Extract the (X, Y) coordinate from the center of the cell holding the provided text.  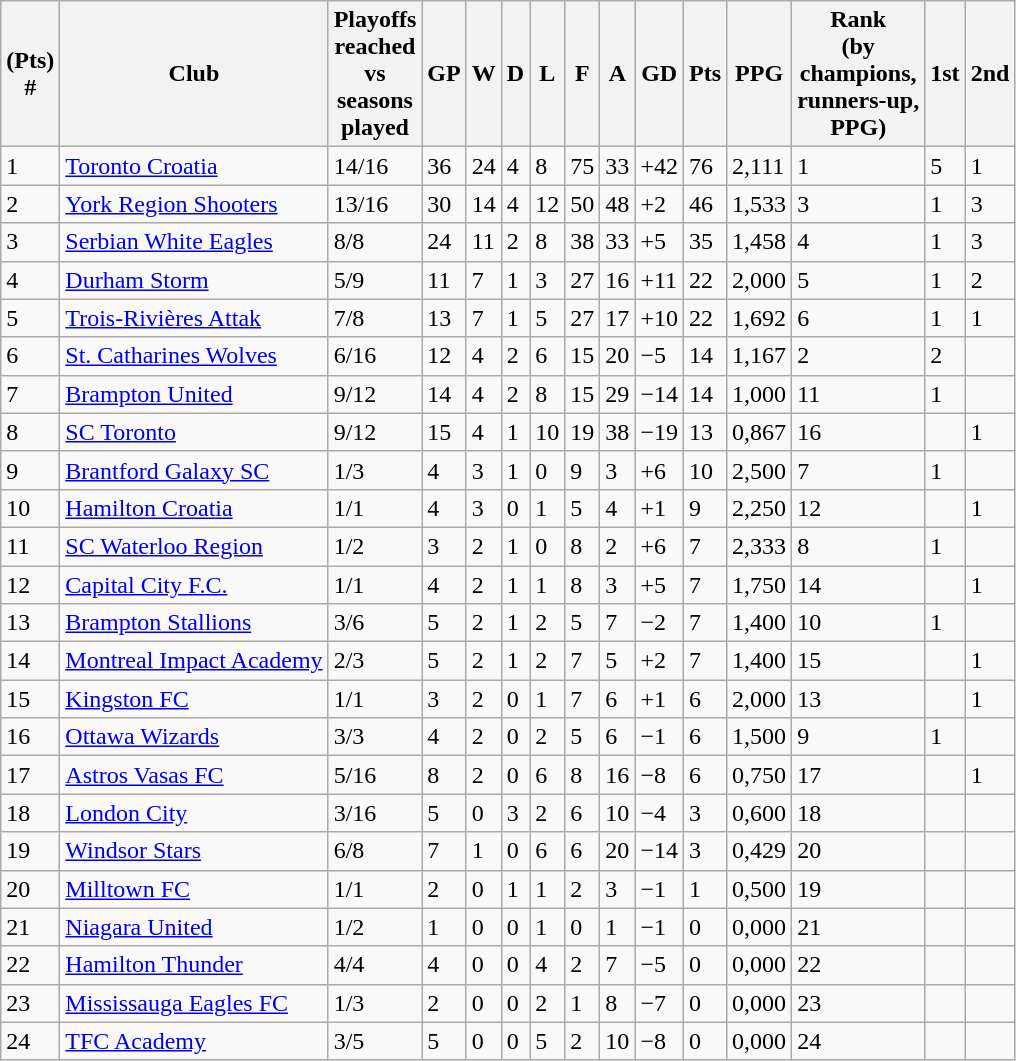
−7 (660, 1003)
1,533 (760, 204)
Club (194, 74)
Brampton United (194, 394)
Pts (704, 74)
36 (444, 166)
8/8 (375, 242)
York Region Shooters (194, 204)
PPG (760, 74)
29 (618, 394)
SC Waterloo Region (194, 546)
Brantford Galaxy SC (194, 470)
Windsor Stars (194, 851)
50 (582, 204)
GD (660, 74)
Brampton Stallions (194, 623)
Serbian White Eagles (194, 242)
A (618, 74)
1,500 (760, 737)
Playoffs reached vs seasons played (375, 74)
+10 (660, 318)
L (548, 74)
4/4 (375, 965)
6/16 (375, 356)
75 (582, 166)
5/9 (375, 280)
0,750 (760, 775)
Mississauga Eagles FC (194, 1003)
30 (444, 204)
+42 (660, 166)
SC Toronto (194, 432)
3/16 (375, 813)
Hamilton Croatia (194, 508)
1,458 (760, 242)
0,500 (760, 889)
−2 (660, 623)
Durham Storm (194, 280)
Ottawa Wizards (194, 737)
Rank (by champions, runners-up, PPG) (858, 74)
13/16 (375, 204)
46 (704, 204)
2,500 (760, 470)
Hamilton Thunder (194, 965)
1,692 (760, 318)
0,429 (760, 851)
1,167 (760, 356)
6/8 (375, 851)
2/3 (375, 661)
(Pts) # (30, 74)
1st (945, 74)
3/5 (375, 1041)
3/6 (375, 623)
3/3 (375, 737)
Kingston FC (194, 699)
Trois-Rivières Attak (194, 318)
2,250 (760, 508)
0,867 (760, 432)
London City (194, 813)
F (582, 74)
−19 (660, 432)
Montreal Impact Academy (194, 661)
1,000 (760, 394)
Toronto Croatia (194, 166)
2,111 (760, 166)
76 (704, 166)
5/16 (375, 775)
14/16 (375, 166)
7/8 (375, 318)
2nd (990, 74)
1,750 (760, 585)
GP (444, 74)
TFC Academy (194, 1041)
35 (704, 242)
Astros Vasas FC (194, 775)
Milltown FC (194, 889)
D (515, 74)
0,600 (760, 813)
2,333 (760, 546)
W (484, 74)
−4 (660, 813)
48 (618, 204)
+11 (660, 280)
St. Catharines Wolves (194, 356)
Niagara United (194, 927)
Capital City F.C. (194, 585)
